Find where the given text appears and provide that cell's center as (x, y) coordinate. 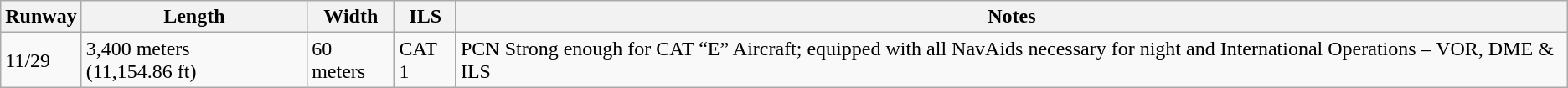
60 meters (351, 60)
Runway (41, 17)
11/29 (41, 60)
Length (194, 17)
ILS (426, 17)
PCN Strong enough for CAT “E” Aircraft; equipped with all NavAids necessary for night and International Operations – VOR, DME & ILS (1012, 60)
Notes (1012, 17)
3,400 meters (11,154.86 ft) (194, 60)
CAT 1 (426, 60)
Width (351, 17)
